Pinpoint the cell where the given text exists, returning its [X, Y] midpoint coordinate. 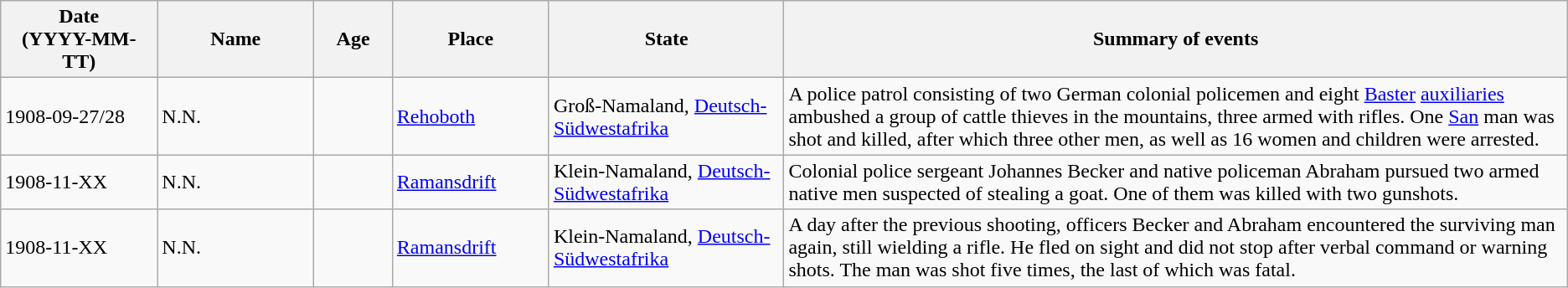
State [667, 39]
Name [236, 39]
Date(YYYY-MM-TT) [79, 39]
Age [353, 39]
Place [471, 39]
Summary of events [1176, 39]
Rehoboth [471, 116]
1908-09-27/28 [79, 116]
Groß-Namaland, Deutsch-Südwestafrika [667, 116]
